Detect which cell encompasses the target text, then output its (X, Y) center coordinate. 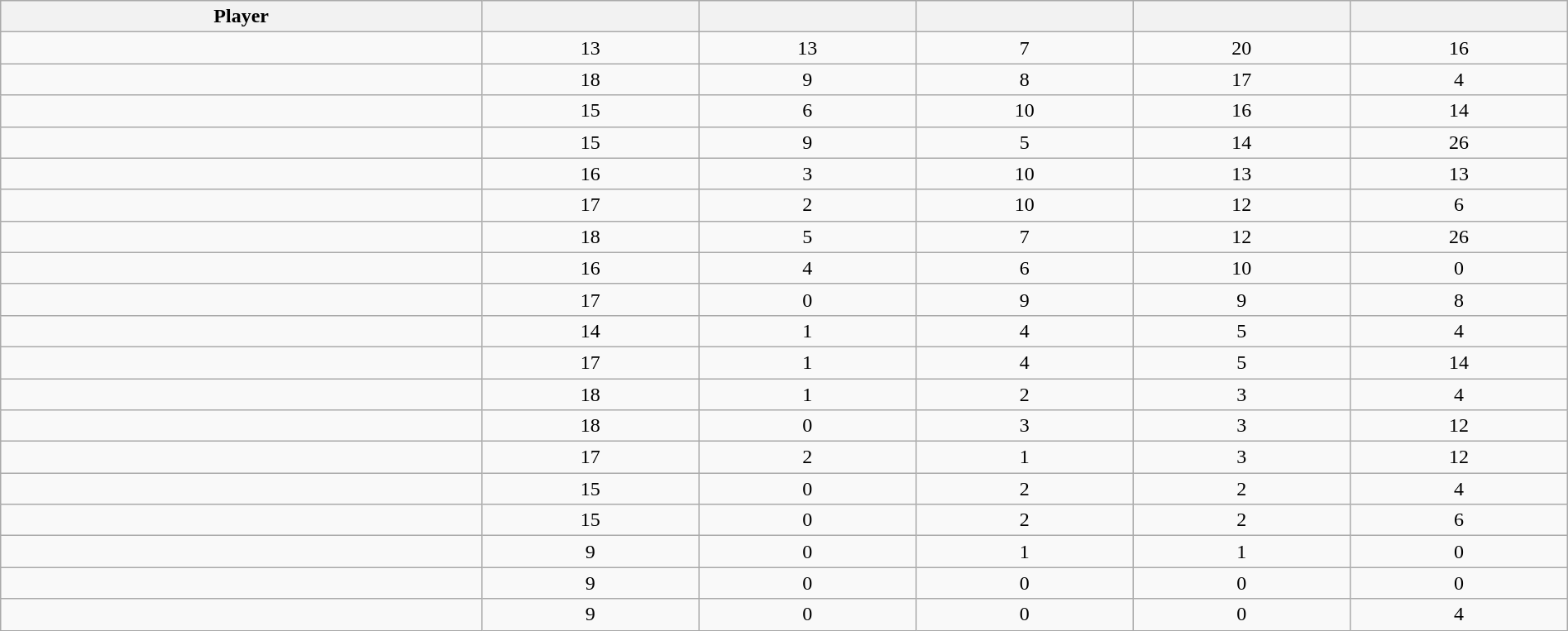
20 (1242, 48)
Player (241, 17)
